Find where the given text appears and provide that cell's center as [X, Y] coordinate. 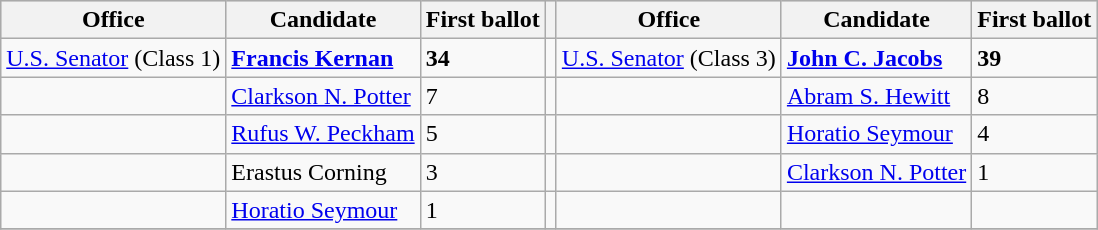
39 [1034, 58]
Francis Kernan [323, 58]
8 [1034, 96]
Rufus W. Peckham [323, 134]
5 [482, 134]
34 [482, 58]
John C. Jacobs [876, 58]
3 [482, 172]
U.S. Senator (Class 3) [668, 58]
4 [1034, 134]
7 [482, 96]
Erastus Corning [323, 172]
Abram S. Hewitt [876, 96]
U.S. Senator (Class 1) [114, 58]
